Provide the [x, y] coordinate of the cell's center where the given text is located.  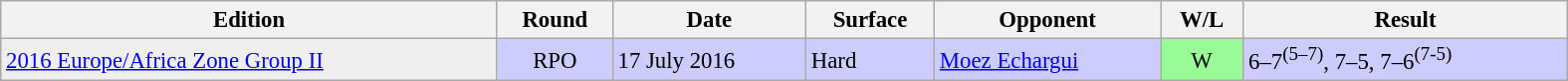
17 July 2016 [709, 60]
Hard [870, 60]
Date [709, 20]
6–7(5–7), 7–5, 7–6(7-5) [1406, 60]
Round [555, 20]
W [1203, 60]
Moez Echargui [1047, 60]
Surface [870, 20]
Result [1406, 20]
Edition [249, 20]
W/L [1203, 20]
RPO [555, 60]
2016 Europe/Africa Zone Group II [249, 60]
Opponent [1047, 20]
